Search for the cell housing the specified text and yield its (X, Y) center coordinate. 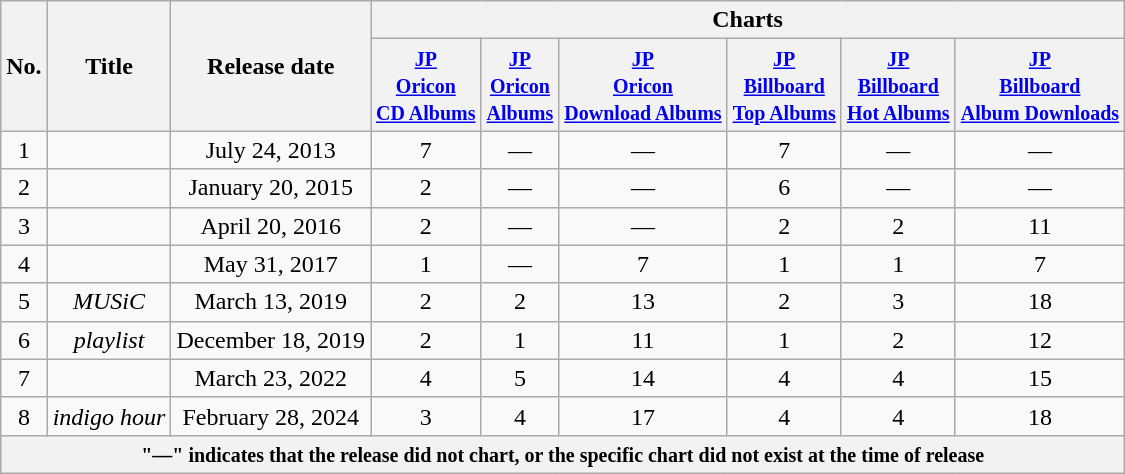
JPOriconAlbums (520, 85)
No. (24, 66)
February 28, 2024 (271, 416)
March 13, 2019 (271, 302)
JP BillboardAlbum Downloads (1040, 85)
14 (643, 378)
15 (1040, 378)
March 23, 2022 (271, 378)
January 20, 2015 (271, 188)
July 24, 2013 (271, 150)
Release date (271, 66)
April 20, 2016 (271, 226)
Charts (748, 20)
8 (24, 416)
JP BillboardHot Albums (898, 85)
Title (109, 66)
May 31, 2017 (271, 264)
"—" indicates that the release did not chart, or the specific chart did not exist at the time of release (563, 454)
December 18, 2019 (271, 340)
indigo hour (109, 416)
MUSiC (109, 302)
17 (643, 416)
JPOriconCD Albums (426, 85)
12 (1040, 340)
JPOriconDownload Albums (643, 85)
playlist (109, 340)
JP BillboardTop Albums (784, 85)
13 (643, 302)
